Identify which cell holds the provided text, then report its (x, y) central coordinate. 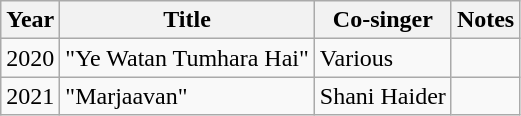
Notes (485, 20)
Title (188, 20)
Various (382, 58)
"Marjaavan" (188, 96)
2020 (30, 58)
"Ye Watan Tumhara Hai" (188, 58)
Shani Haider (382, 96)
Co-singer (382, 20)
2021 (30, 96)
Year (30, 20)
